From the cell containing the given text, extract its center point as [x, y] coordinate. 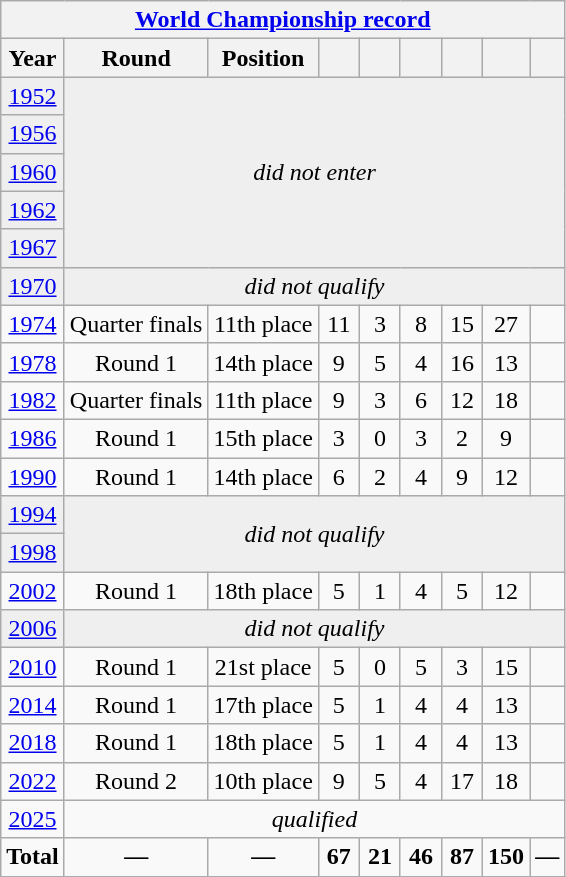
World Championship record [283, 20]
67 [338, 857]
Year [33, 58]
27 [506, 324]
1970 [33, 286]
1967 [33, 248]
Position [263, 58]
10th place [263, 781]
2010 [33, 667]
16 [462, 362]
1974 [33, 324]
1986 [33, 438]
1982 [33, 400]
did not enter [314, 172]
150 [506, 857]
qualified [314, 819]
2002 [33, 591]
21 [380, 857]
1998 [33, 553]
2006 [33, 629]
15th place [263, 438]
1952 [33, 96]
17 [462, 781]
1962 [33, 210]
2025 [33, 819]
17th place [263, 705]
21st place [263, 667]
2014 [33, 705]
1956 [33, 134]
87 [462, 857]
8 [420, 324]
1990 [33, 477]
1978 [33, 362]
1994 [33, 515]
2018 [33, 743]
Round [136, 58]
2022 [33, 781]
Total [33, 857]
Round 2 [136, 781]
46 [420, 857]
11 [338, 324]
1960 [33, 172]
